Provide the (X, Y) coordinate of the cell's center where the given text is located.  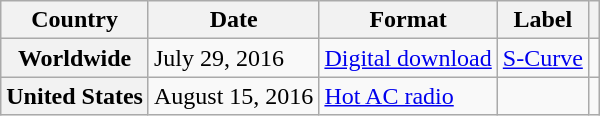
Worldwide (75, 58)
United States (75, 96)
July 29, 2016 (233, 58)
Hot AC radio (408, 96)
Format (408, 20)
August 15, 2016 (233, 96)
Label (542, 20)
Digital download (408, 58)
Date (233, 20)
S-Curve (542, 58)
Country (75, 20)
